Capture the cell that displays the provided text and extract its (x, y) central coordinate. 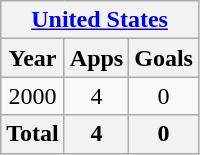
2000 (33, 96)
Year (33, 58)
United States (100, 20)
Total (33, 134)
Apps (96, 58)
Goals (164, 58)
